Locate the cell with the specified text and output its (X, Y) center coordinate. 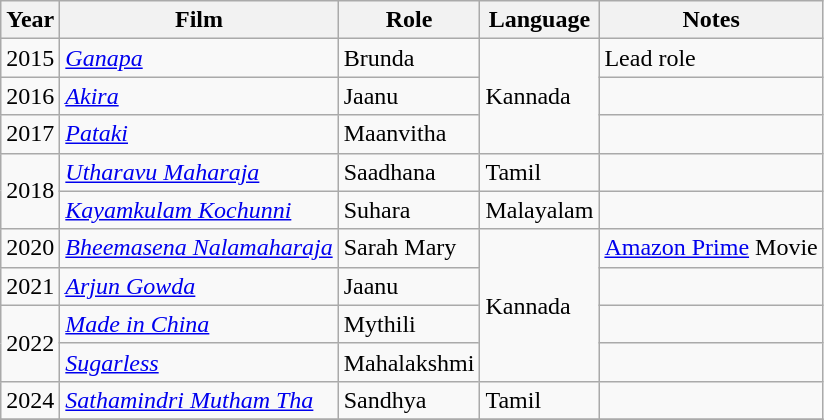
Mythili (409, 324)
Sugarless (199, 362)
Sathamindri Mutham Tha (199, 400)
Notes (711, 20)
Film (199, 20)
Suhara (409, 210)
2020 (30, 248)
Kayamkulam Kochunni (199, 210)
2024 (30, 400)
Language (540, 20)
Utharavu Maharaja (199, 172)
Maanvitha (409, 134)
Mahalakshmi (409, 362)
2022 (30, 343)
Brunda (409, 58)
Bheemasena Nalamaharaja (199, 248)
Malayalam (540, 210)
Lead role (711, 58)
Made in China (199, 324)
2017 (30, 134)
2016 (30, 96)
Ganapa (199, 58)
Sandhya (409, 400)
2021 (30, 286)
Arjun Gowda (199, 286)
Amazon Prime Movie (711, 248)
2018 (30, 191)
Akira (199, 96)
2015 (30, 58)
Role (409, 20)
Year (30, 20)
Pataki (199, 134)
Sarah Mary (409, 248)
Saadhana (409, 172)
